Detect which cell encompasses the target text, then output its [x, y] center coordinate. 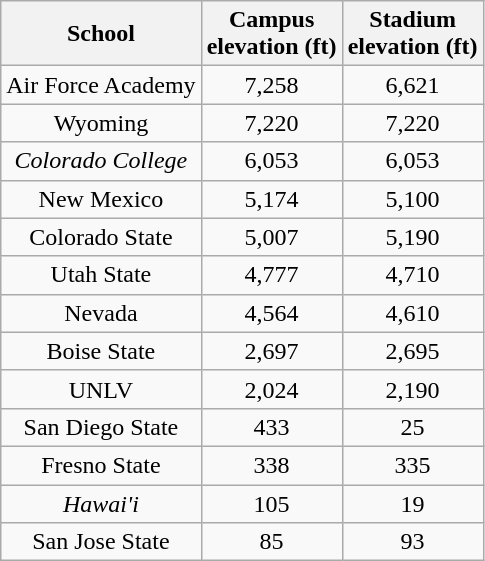
Colorado State [101, 237]
7,258 [272, 85]
93 [412, 542]
Air Force Academy [101, 85]
5,100 [412, 199]
2,024 [272, 389]
UNLV [101, 389]
Hawai'i [101, 503]
338 [272, 465]
6,621 [412, 85]
5,190 [412, 237]
4,564 [272, 313]
105 [272, 503]
2,697 [272, 351]
85 [272, 542]
5,007 [272, 237]
2,190 [412, 389]
25 [412, 427]
Boise State [101, 351]
4,777 [272, 275]
Nevada [101, 313]
School [101, 34]
Campuselevation (ft) [272, 34]
4,610 [412, 313]
Fresno State [101, 465]
New Mexico [101, 199]
Wyoming [101, 123]
433 [272, 427]
Colorado College [101, 161]
335 [412, 465]
5,174 [272, 199]
San Diego State [101, 427]
4,710 [412, 275]
San Jose State [101, 542]
Stadiumelevation (ft) [412, 34]
Utah State [101, 275]
2,695 [412, 351]
19 [412, 503]
